Output the (X, Y) coordinate of the center of the cell containing the given text.  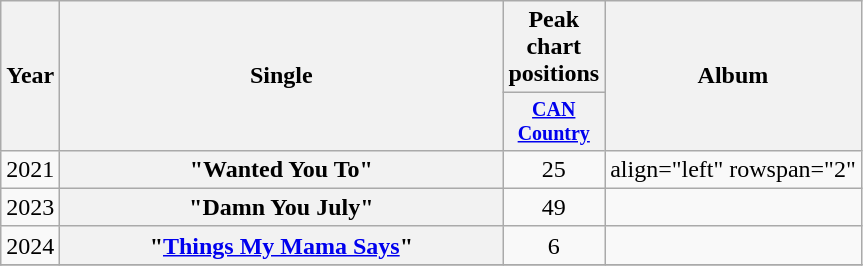
"Wanted You To" (282, 169)
25 (554, 169)
align="left" rowspan="2" (734, 169)
Year (30, 76)
2024 (30, 245)
Single (282, 76)
Peak chart positions (554, 47)
2023 (30, 207)
Album (734, 76)
"Damn You July" (282, 207)
CAN Country (554, 122)
49 (554, 207)
2021 (30, 169)
6 (554, 245)
"Things My Mama Says" (282, 245)
